Output the [X, Y] coordinate of the center of the cell containing the given text.  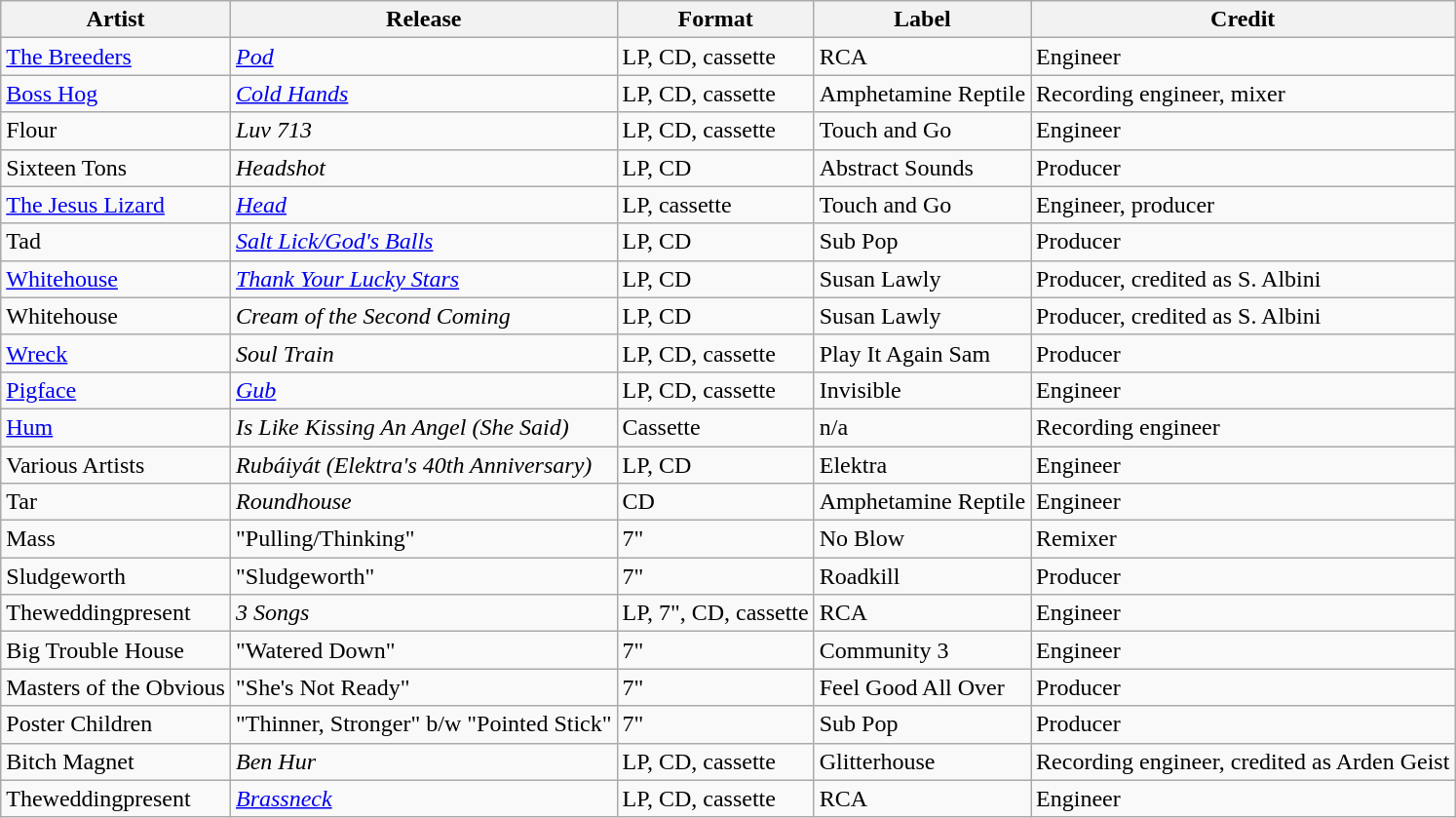
Cold Hands [423, 94]
"Sludgeworth" [423, 576]
LP, cassette [715, 205]
Big Trouble House [116, 650]
Feel Good All Over [922, 687]
No Blow [922, 539]
Pigface [116, 390]
"Thinner, Stronger" b/w "Pointed Stick" [423, 724]
Rubáiyát (Elektra's 40th Anniversary) [423, 465]
Cream of the Second Coming [423, 316]
"She's Not Ready" [423, 687]
Roundhouse [423, 502]
Various Artists [116, 465]
The Breeders [116, 57]
Hum [116, 427]
Headshot [423, 168]
Remixer [1244, 539]
Credit [1244, 19]
Is Like Kissing An Angel (She Said) [423, 427]
Gub [423, 390]
Wreck [116, 353]
Cassette [715, 427]
Play It Again Sam [922, 353]
Roadkill [922, 576]
Engineer, producer [1244, 205]
CD [715, 502]
Poster Children [116, 724]
Masters of the Obvious [116, 687]
Recording engineer, credited as Arden Geist [1244, 761]
n/a [922, 427]
3 Songs [423, 613]
Abstract Sounds [922, 168]
Glitterhouse [922, 761]
Recording engineer, mixer [1244, 94]
LP, 7", CD, cassette [715, 613]
Sludgeworth [116, 576]
Release [423, 19]
Tad [116, 242]
Thank Your Lucky Stars [423, 279]
Boss Hog [116, 94]
Invisible [922, 390]
Recording engineer [1244, 427]
Head [423, 205]
Format [715, 19]
Artist [116, 19]
The Jesus Lizard [116, 205]
Pod [423, 57]
Label [922, 19]
Soul Train [423, 353]
Brassneck [423, 799]
Elektra [922, 465]
Ben Hur [423, 761]
Tar [116, 502]
Mass [116, 539]
Luv 713 [423, 131]
Sixteen Tons [116, 168]
Flour [116, 131]
Community 3 [922, 650]
Bitch Magnet [116, 761]
"Pulling/Thinking" [423, 539]
Salt Lick/God's Balls [423, 242]
"Watered Down" [423, 650]
